Extract the (X, Y) coordinate from the center of the cell holding the provided text.  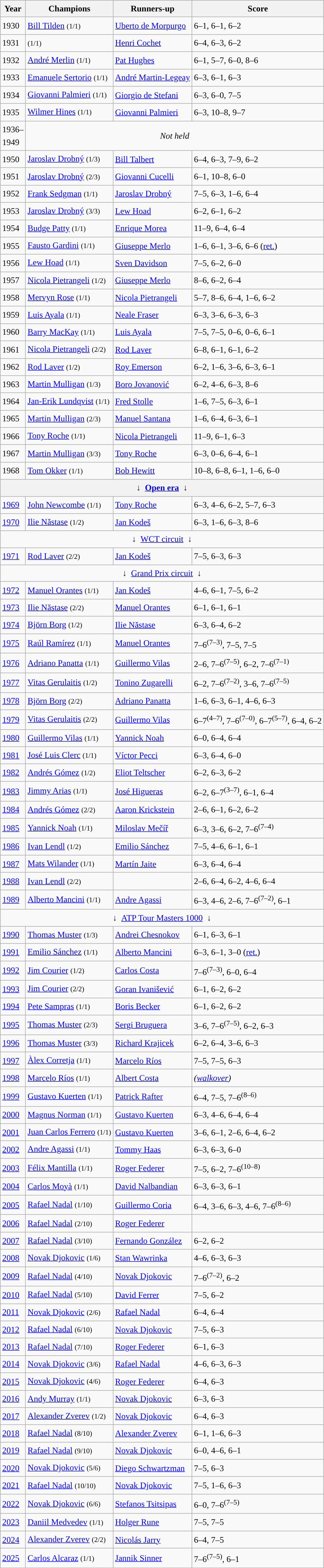
1976 (13, 663)
7–5, 7–5, 6–3 (258, 1061)
1962 (13, 367)
1950 (13, 159)
André Merlin (1/1) (69, 61)
Budge Patty (1/1) (69, 228)
Björn Borg (2/2) (69, 701)
Neale Fraser (153, 315)
6–3, 6–3, 6–1 (258, 1186)
Luis Ayala (1/1) (69, 315)
1988 (13, 881)
2017 (13, 1417)
Martin Mulligan (2/3) (69, 419)
6–3, 0–6, 6–4, 6–1 (258, 453)
7–6(7–3), 7–5, 7–5 (258, 644)
Nicola Pietrangeli (1/2) (69, 280)
1999 (13, 1096)
Holger Rune (153, 1522)
2–6, 6–1, 6–2, 6–2 (258, 810)
Alberto Mancini (1/1) (69, 900)
Martín Jaite (153, 864)
6–4, 3–6, 6–3, 4–6, 7–6(8–6) (258, 1205)
Bill Talbert (153, 159)
Andrés Gómez (2/2) (69, 810)
7–5, 6–2 (258, 1295)
1932 (13, 61)
Pete Sampras (1/1) (69, 1007)
Jimmy Arias (1/1) (69, 791)
6–2, 6–2 (258, 1240)
Eliot Teltscher (153, 773)
Novak Djokovic (5/6) (69, 1468)
1993 (13, 989)
Fausto Gardini (1/1) (69, 246)
Jaroslav Drobný (2/3) (69, 177)
2001 (13, 1132)
Alberto Mancini (153, 952)
3–6, 6–1, 2–6, 6–4, 6–2 (258, 1132)
1963 (13, 384)
Aaron Krickstein (153, 810)
7–5, 1–6, 6–3 (258, 1486)
Rafael Nadal (5/10) (69, 1295)
1951 (13, 177)
6–4, 7–5 (258, 1540)
6–2, 6–1, 6–2 (258, 211)
Carlos Alcaraz (1/1) (69, 1558)
1–6, 6–4, 6–3, 6–1 (258, 419)
Thomas Muster (3/3) (69, 1044)
André Martin-Legeay (153, 78)
Alexander Zverev (2/2) (69, 1540)
Björn Borg (1/2) (69, 625)
2–6, 7–6(7–5), 6–2, 7–6(7–1) (258, 663)
6–3, 4–6, 2–6, 7–6(7–2), 6–1 (258, 900)
↓ Grand Prix circuit ↓ (162, 573)
2025 (13, 1558)
Emanuele Sertorio (1/1) (69, 78)
Marcelo Ríos (153, 1061)
Alexander Zverev (1/2) (69, 1417)
6–3, 3–6, 6–3, 6–3 (258, 315)
7–5, 4–6, 6–1, 6–1 (258, 847)
Raúl Ramírez (1/1) (69, 644)
1979 (13, 719)
7–5, 6–3, 1–6, 6–4 (258, 194)
1931 (13, 43)
2022 (13, 1503)
1986 (13, 847)
Giorgio de Stefani (153, 95)
2–6, 6–4, 6–2, 4–6, 6–4 (258, 881)
Yannick Noah (153, 738)
2018 (13, 1434)
Patrick Rafter (153, 1096)
Boro Jovanović (153, 384)
Stefanos Tsitsipas (153, 1503)
Martin Mulligan (1/3) (69, 384)
Rafael Nadal (1/10) (69, 1205)
Emilio Sánchez (153, 847)
1936–1949 (13, 135)
1961 (13, 349)
1958 (13, 298)
1935 (13, 113)
Àlex Corretja (1/1) (69, 1061)
6–0, 6–4, 6–4 (258, 738)
6–3, 6–0, 7–5 (258, 95)
1959 (13, 315)
2006 (13, 1223)
1973 (13, 607)
1991 (13, 952)
Giovanni Palmieri (1/1) (69, 95)
2005 (13, 1205)
6–3, 6–3 (258, 1399)
6–4, 6–3, 6–2 (258, 43)
(walkover) (258, 1078)
1966 (13, 436)
1992 (13, 971)
1967 (13, 453)
1981 (13, 756)
1965 (13, 419)
2011 (13, 1312)
7–5, 7–5, 0–6, 0–6, 6–1 (258, 332)
Yannick Noah (1/1) (69, 828)
Andre Agassi (1/1) (69, 1150)
Jaroslav Drobný (1/3) (69, 159)
6–3, 6–4, 6–0 (258, 756)
↓ WCT circuit ↓ (162, 539)
2013 (13, 1347)
Guillermo Coria (153, 1205)
3–6, 7–6(7–5), 6–2, 6–3 (258, 1025)
1960 (13, 332)
Rod Laver (153, 349)
2004 (13, 1186)
2015 (13, 1382)
1985 (13, 828)
6–4, 6–4 (258, 1312)
Sven Davidson (153, 263)
Thomas Muster (2/3) (69, 1025)
Rafael Nadal (6/10) (69, 1330)
Tonino Zugarelli (153, 683)
Novak Djokovic (1/6) (69, 1258)
Ilie Năstase (2/2) (69, 607)
10–8, 6–8, 6–1, 1–6, 6–0 (258, 471)
Vitas Gerulaitis (1/2) (69, 683)
Víctor Pecci (153, 756)
7–6(7–3), 6–0, 6–4 (258, 971)
1968 (13, 471)
Jaroslav Drobný (153, 194)
6–2, 6–3, 6–2 (258, 773)
6–0, 7–6(7–5) (258, 1503)
Year (13, 9)
1933 (13, 78)
Magnus Norman (1/1) (69, 1115)
Lew Hoad (1/1) (69, 263)
6–3, 4–6, 6–2, 5–7, 6–3 (258, 505)
6–7(4–7), 7–6(7–0), 6–7(5–7), 6–4, 6–2 (258, 719)
Jan-Erik Lundqvist (1/1) (69, 401)
Félix Mantilla (1/1) (69, 1168)
1978 (13, 701)
Barry MacKay (1/1) (69, 332)
6–3, 3–6, 6–2, 7–6(7–4) (258, 828)
Pat Hughes (153, 61)
1934 (13, 95)
2020 (13, 1468)
Henri Cochet (153, 43)
Tony Roche (1/1) (69, 436)
1964 (13, 401)
6–4, 6–3, 7–9, 6–2 (258, 159)
José Higueras (153, 791)
6–1, 6–3, 6–1 (258, 935)
2007 (13, 1240)
Martin Mulligan (3/3) (69, 453)
6–2, 6–4, 3–6, 6–3 (258, 1044)
1972 (13, 590)
1997 (13, 1061)
6–2, 6–7(3–7), 6–1, 6–4 (258, 791)
6–2, 7–6(7–2), 3–6, 7–6(7–5) (258, 683)
Juan Carlos Ferrero (1/1) (69, 1132)
Vitas Gerulaitis (2/2) (69, 719)
2019 (13, 1451)
6–1, 6–3 (258, 1347)
Adriano Panatta (153, 701)
1990 (13, 935)
John Newcombe (1/1) (69, 505)
Rafael Nadal (3/10) (69, 1240)
Rafael Nadal (7/10) (69, 1347)
Novak Djokovic (2/6) (69, 1312)
2024 (13, 1540)
Mervyn Rose (1/1) (69, 298)
6–3, 10–8, 9–7 (258, 113)
1996 (13, 1044)
Jaroslav Drobný (3/3) (69, 211)
1955 (13, 246)
6–3, 6–4, 6–4 (258, 864)
Roy Emerson (153, 367)
Ilie Năstase (153, 625)
Miloslav Mečíř (153, 828)
Manuel Santana (153, 419)
6–3, 6–1, 3–0 (ret.) (258, 952)
7–5, 6–3, 6–3 (258, 556)
2010 (13, 1295)
1970 (13, 523)
Luis Ayala (153, 332)
Rod Laver (1/2) (69, 367)
Rafael Nadal (9/10) (69, 1451)
1989 (13, 900)
2012 (13, 1330)
1–6, 6–3, 6–1, 4–6, 6–3 (258, 701)
Emilio Sánchez (1/1) (69, 952)
6–1, 10–8, 6–0 (258, 177)
1974 (13, 625)
Manuel Orantes (1/1) (69, 590)
11–9, 6–4, 6–4 (258, 228)
11–9, 6–1, 6–3 (258, 436)
Novak Djokovic (3/6) (69, 1364)
1957 (13, 280)
6–1, 6–1, 6–2 (258, 26)
Novak Djokovic (6/6) (69, 1503)
Andrei Chesnokov (153, 935)
Giovanni Palmieri (153, 113)
Marcelo Ríos (1/1) (69, 1078)
6–1, 1–6, 6–3 (258, 1434)
2008 (13, 1258)
7–5, 7–5 (258, 1522)
Rafael Nadal (4/10) (69, 1277)
Goran Ivanišević (153, 989)
Sergi Bruguera (153, 1025)
6–2, 4–6, 6–3, 8–6 (258, 384)
6–3, 1–6, 6–3, 8–6 (258, 523)
2021 (13, 1486)
Carlos Costa (153, 971)
Ivan Lendl (2/2) (69, 881)
1987 (13, 864)
Mats Wilander (1/1) (69, 864)
6–8, 6–1, 6–1, 6–2 (258, 349)
7–5, 6–2, 7–6(10–8) (258, 1168)
(1/1) (69, 43)
Novak Djokovic (4/6) (69, 1382)
1969 (13, 505)
Wilmer Hines (1/1) (69, 113)
Ivan Lendl (1/2) (69, 847)
6–1, 5–7, 6–0, 8–6 (258, 61)
6–3, 6–1, 6–3 (258, 78)
Andy Murray (1/1) (69, 1399)
6–3, 6–4, 6–2 (258, 625)
Stan Wawrinka (153, 1258)
Albert Costa (153, 1078)
Runners-up (153, 9)
Fernando González (153, 1240)
Guillermo Vilas (1/1) (69, 738)
7–6(7–5), 6–1 (258, 1558)
Champions (69, 9)
6–4, 7–5, 7–6(8–6) (258, 1096)
Nicolás Jarry (153, 1540)
2023 (13, 1522)
7–6(7–2), 6–2 (258, 1277)
1–6, 7–5, 6–3, 6–1 (258, 401)
1980 (13, 738)
Diego Schwartzman (153, 1468)
Bill Tilden (1/1) (69, 26)
Lew Hoad (153, 211)
Score (258, 9)
David Ferrer (153, 1295)
Andre Agassi (153, 900)
Boris Becker (153, 1007)
1–6, 6–1, 3–6, 6–6 (ret.) (258, 246)
6–2, 1–6, 3–6, 6–3, 6–1 (258, 367)
1995 (13, 1025)
1998 (13, 1078)
2016 (13, 1399)
Gustavo Kuerten (1/1) (69, 1096)
Ilie Năstase (1/2) (69, 523)
6–3, 4–6, 6–4, 6–4 (258, 1115)
Tommy Haas (153, 1150)
2014 (13, 1364)
Rafael Nadal (8/10) (69, 1434)
1971 (13, 556)
David Nalbandian (153, 1186)
1975 (13, 644)
1977 (13, 683)
1952 (13, 194)
Frank Sedgman (1/1) (69, 194)
Jannik Sinner (153, 1558)
6–1, 6–1, 6–1 (258, 607)
Fred Stolle (153, 401)
↓ Open era ↓ (162, 488)
1953 (13, 211)
1930 (13, 26)
2002 (13, 1150)
Carlos Moyà (1/1) (69, 1186)
8–6, 6–2, 6–4 (258, 280)
1983 (13, 791)
1984 (13, 810)
Adriano Panatta (1/1) (69, 663)
Tom Okker (1/1) (69, 471)
Giovanni Cucelli (153, 177)
Jim Courier (1/2) (69, 971)
Richard Krajicek (153, 1044)
↓ ATP Tour Masters 1000 ↓ (162, 917)
Thomas Muster (1/3) (69, 935)
Uberto de Morpurgo (153, 26)
Andrés Gómez (1/2) (69, 773)
Daniil Medvedev (1/1) (69, 1522)
Not held (175, 135)
2009 (13, 1277)
2000 (13, 1115)
José Luis Clerc (1/1) (69, 756)
1954 (13, 228)
Bob Hewitt (153, 471)
Rod Laver (2/2) (69, 556)
Alexander Zverev (153, 1434)
6–3, 6–3, 6–0 (258, 1150)
Jim Courier (2/2) (69, 989)
4–6, 6–1, 7–5, 6–2 (258, 590)
6–0, 4–6, 6–1 (258, 1451)
7–5, 6–2, 6–0 (258, 263)
Rafael Nadal (2/10) (69, 1223)
Enrique Morea (153, 228)
1994 (13, 1007)
2003 (13, 1168)
1956 (13, 263)
Rafael Nadal (10/10) (69, 1486)
1982 (13, 773)
5–7, 8–6, 6–4, 1–6, 6–2 (258, 298)
Nicola Pietrangeli (2/2) (69, 349)
